Search for the cell housing the specified text and yield its [X, Y] center coordinate. 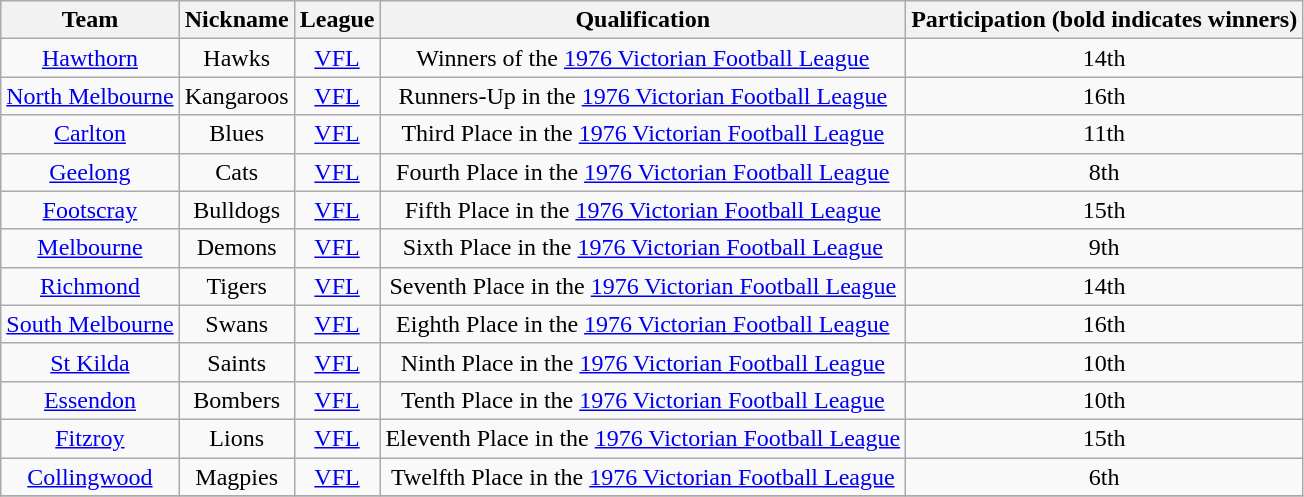
Essendon [90, 400]
Fourth Place in the 1976 Victorian Football League [643, 172]
South Melbourne [90, 324]
Third Place in the 1976 Victorian Football League [643, 134]
Participation (bold indicates winners) [1104, 20]
Team [90, 20]
Geelong [90, 172]
Winners of the 1976 Victorian Football League [643, 58]
Twelfth Place in the 1976 Victorian Football League [643, 477]
Sixth Place in the 1976 Victorian Football League [643, 248]
Cats [236, 172]
9th [1104, 248]
Richmond [90, 286]
Magpies [236, 477]
Lions [236, 438]
Qualification [643, 20]
Nickname [236, 20]
Eighth Place in the 1976 Victorian Football League [643, 324]
Eleventh Place in the 1976 Victorian Football League [643, 438]
Melbourne [90, 248]
Swans [236, 324]
11th [1104, 134]
Collingwood [90, 477]
Fifth Place in the 1976 Victorian Football League [643, 210]
Seventh Place in the 1976 Victorian Football League [643, 286]
Bombers [236, 400]
Blues [236, 134]
Tigers [236, 286]
Runners-Up in the 1976 Victorian Football League [643, 96]
St Kilda [90, 362]
League [337, 20]
Footscray [90, 210]
Demons [236, 248]
Saints [236, 362]
Ninth Place in the 1976 Victorian Football League [643, 362]
North Melbourne [90, 96]
Hawthorn [90, 58]
Carlton [90, 134]
Tenth Place in the 1976 Victorian Football League [643, 400]
Bulldogs [236, 210]
6th [1104, 477]
Fitzroy [90, 438]
8th [1104, 172]
Hawks [236, 58]
Kangaroos [236, 96]
